Provide the [x, y] coordinate of the cell's center where the given text is located.  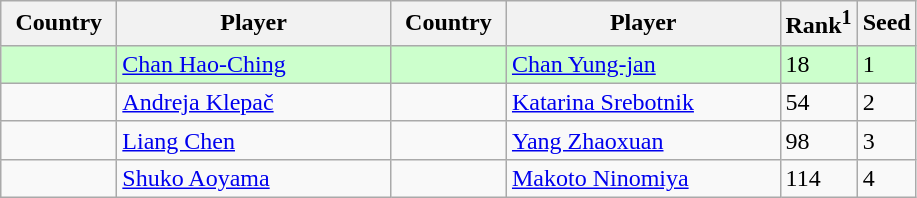
Liang Chen [254, 140]
Chan Hao-Ching [254, 64]
Katarina Srebotnik [643, 102]
Yang Zhaoxuan [643, 140]
Makoto Ninomiya [643, 178]
54 [818, 102]
Andreja Klepač [254, 102]
Shuko Aoyama [254, 178]
Chan Yung-jan [643, 64]
Seed [886, 24]
3 [886, 140]
18 [818, 64]
98 [818, 140]
4 [886, 178]
Rank1 [818, 24]
1 [886, 64]
114 [818, 178]
2 [886, 102]
